Extract the (x, y) coordinate from the center of the cell holding the provided text.  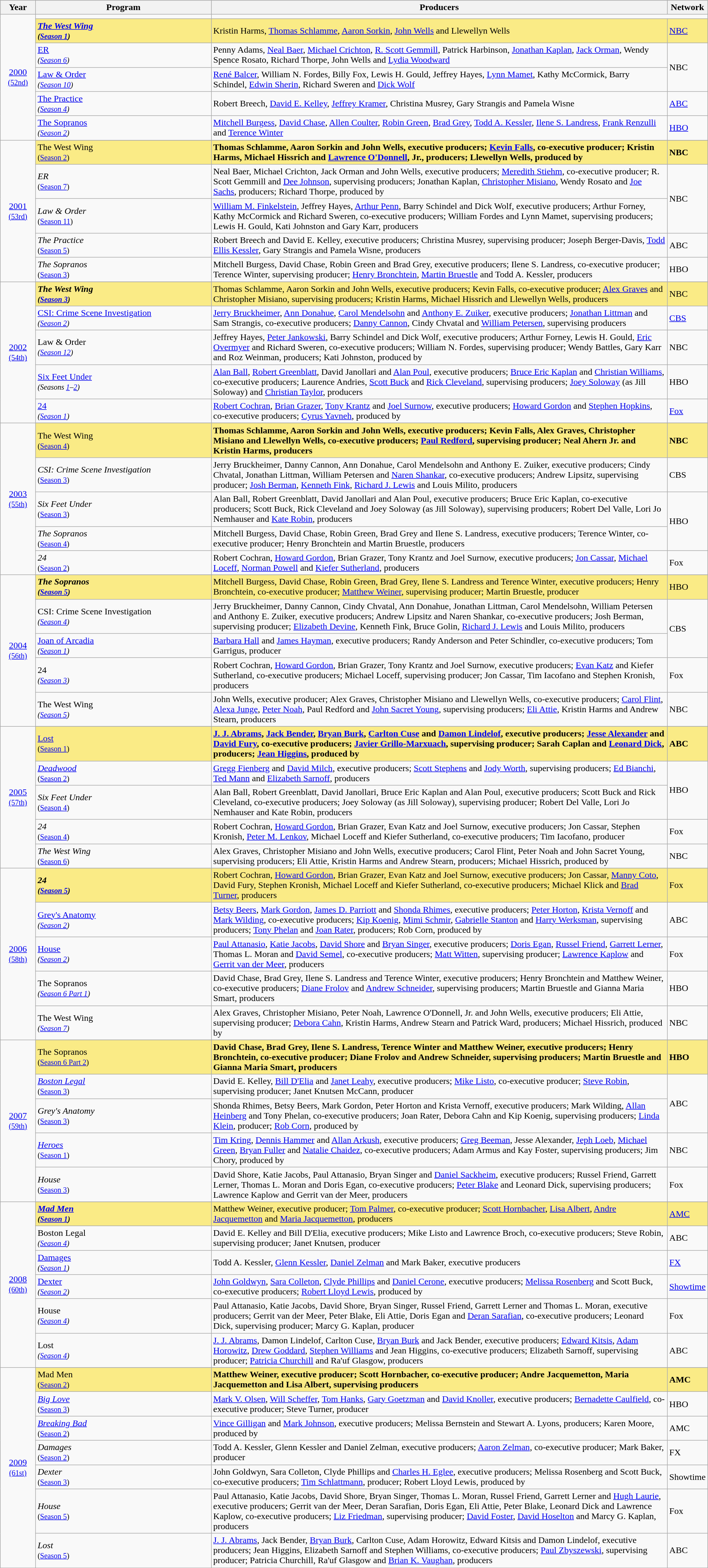
Program (123, 7)
CSI: Crime Scene Investigation(Season 4) (123, 616)
Damages(Season 1) (123, 1262)
Deadwood(Season 2) (123, 773)
2000(52nd) (18, 77)
24(Season 3) (123, 675)
Six Feet Under(Season 4) (123, 802)
Breaking Bad(Season 2) (123, 1428)
Year (18, 7)
24(Season 1) (123, 411)
The Sopranos(Season 4) (123, 538)
24(Season 4) (123, 832)
Dexter(Season 2) (123, 1287)
The West Wing(Season 4) (123, 440)
Law & Order(Season 11) (123, 216)
House(Season 5) (123, 1511)
Six Feet Under(Season 3) (123, 509)
ER(Season 6) (123, 55)
2008(60th) (18, 1284)
2004(56th) (18, 651)
House(Season 2) (123, 954)
Mitchell Burgess, David Chase, Allen Coulter, Robin Green, Brad Grey, Todd A. Kessler, Ilene S. Landress, Frank Renzulli and Terence Winter (439, 128)
The Practice(Season 4) (123, 104)
Boston Legal(Season 3) (123, 1086)
Damages(Season 2) (123, 1453)
Lost(Season 4) (123, 1350)
ER(Season 7) (123, 181)
Joan of Arcadia(Season 1) (123, 646)
Six Feet Under(Seasons 1–2) (123, 382)
CSI: Crime Scene Investigation(Season 2) (123, 318)
2009(61st) (18, 1468)
Todd A. Kessler, Glenn Kessler, Daniel Zelman and Mark Baker, executive producers (439, 1262)
The West Wing(Season 1) (123, 31)
Mad Men(Season 1) (123, 1214)
Boston Legal(Season 4) (123, 1238)
The West Wing(Season 6) (123, 856)
Kristin Harms, Thomas Schlamme, Aaron Sorkin, John Wells and Llewellyn Wells (439, 31)
The Sopranos(Season 5) (123, 587)
2005(57th) (18, 797)
CSI: Crime Scene Investigation(Season 3) (123, 475)
Grey's Anatomy(Season 3) (123, 1116)
Grey's Anatomy(Season 2) (123, 920)
Vince Gilligan and Mark Johnson, executive producers; Melissa Bernstein and Stewart A. Lyons, producers; Karen Moore, produced by (439, 1428)
Lost(Season 1) (123, 744)
The West Wing(Season 2) (123, 152)
Big Love(Season 3) (123, 1404)
Barbara Hall and James Hayman, executive producers; Randy Anderson and Peter Schindler, co-executive producers; Tom Garrigus, producer (439, 646)
24(Season 5) (123, 885)
The West Wing(Season 7) (123, 1023)
House(Season 3) (123, 1184)
The West Wing(Season 5) (123, 709)
Heroes(Season 1) (123, 1150)
Todd A. Kessler, Glenn Kessler and Daniel Zelman, executive producers; Aaron Zelman, co-executive producer; Mark Baker, producer (439, 1453)
2002(54th) (18, 352)
The Sopranos(Season 6 Part 2) (123, 1057)
2001(53rd) (18, 211)
Robert Breech, David E. Kelley, Jeffrey Kramer, Christina Musrey, Gary Strangis and Pamela Wisne (439, 104)
House(Season 4) (123, 1316)
2007(59th) (18, 1120)
Law & Order(Season 12) (123, 347)
Mad Men(Season 2) (123, 1380)
Lost(Season 5) (123, 1550)
The Sopranos(Season 6 Part 1) (123, 988)
2003(55th) (18, 499)
2006(58th) (18, 954)
Producers (439, 7)
Network (687, 7)
The West Wing(Season 3) (123, 293)
Law & Order(Season 10) (123, 79)
The Practice(Season 5) (123, 245)
24(Season 2) (123, 563)
The Sopranos(Season 2) (123, 128)
The Sopranos(Season 3) (123, 269)
Dexter(Season 3) (123, 1477)
